Scan for the cell matching the given text and deliver its [X, Y] coordinate at center. 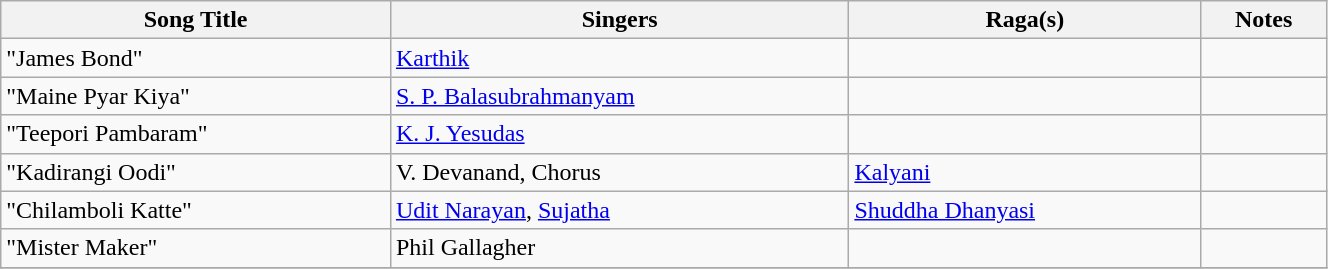
Kalyani [1025, 172]
"Teepori Pambaram" [196, 134]
"Maine Pyar Kiya" [196, 96]
Phil Gallagher [619, 248]
"Chilamboli Katte" [196, 210]
Udit Narayan, Sujatha [619, 210]
Notes [1264, 20]
K. J. Yesudas [619, 134]
Singers [619, 20]
Shuddha Dhanyasi [1025, 210]
"Kadirangi Oodi" [196, 172]
Karthik [619, 58]
V. Devanand, Chorus [619, 172]
"Mister Maker" [196, 248]
Raga(s) [1025, 20]
"James Bond" [196, 58]
S. P. Balasubrahmanyam [619, 96]
Song Title [196, 20]
